Capture the cell that displays the provided text and extract its (X, Y) central coordinate. 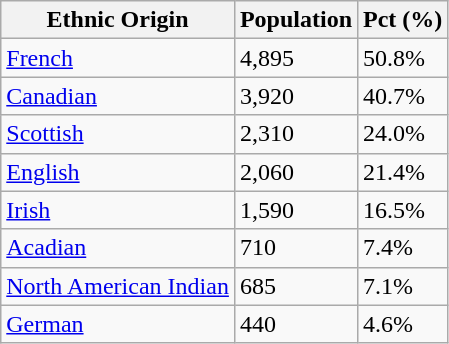
Irish (118, 210)
21.4% (403, 172)
440 (296, 324)
Ethnic Origin (118, 20)
3,920 (296, 96)
4,895 (296, 58)
French (118, 58)
1,590 (296, 210)
North American Indian (118, 286)
Acadian (118, 248)
German (118, 324)
2,060 (296, 172)
2,310 (296, 134)
710 (296, 248)
24.0% (403, 134)
Canadian (118, 96)
7.4% (403, 248)
English (118, 172)
Pct (%) (403, 20)
685 (296, 286)
Scottish (118, 134)
7.1% (403, 286)
40.7% (403, 96)
4.6% (403, 324)
50.8% (403, 58)
Population (296, 20)
16.5% (403, 210)
